Provide the [x, y] coordinate of the cell's center where the given text is located.  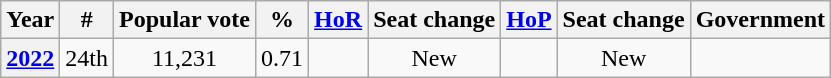
% [282, 20]
Popular vote [185, 20]
11,231 [185, 58]
Government [760, 20]
0.71 [282, 58]
24th [87, 58]
HoP [529, 20]
2022 [30, 58]
Year [30, 20]
# [87, 20]
HoR [338, 20]
